Find where the given text appears and provide that cell's center as [X, Y] coordinate. 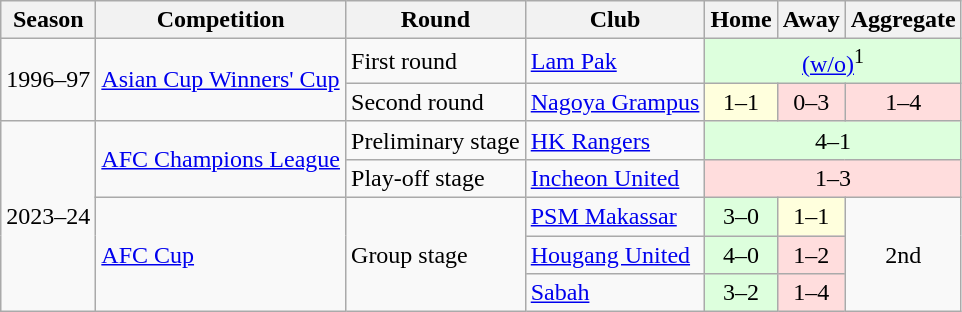
Group stage [436, 255]
Nagoya Grampus [615, 102]
Preliminary stage [436, 140]
Incheon United [615, 178]
1996–97 [48, 80]
HK Rangers [615, 140]
Home [741, 20]
2023–24 [48, 216]
0–3 [811, 102]
Away [811, 20]
(w/o)1 [833, 62]
Aggregate [903, 20]
Club [615, 20]
Lam Pak [615, 62]
Second round [436, 102]
3–2 [741, 293]
Sabah [615, 293]
2nd [903, 255]
3–0 [741, 217]
Play-off stage [436, 178]
PSM Makassar [615, 217]
Competition [221, 20]
Hougang United [615, 255]
Season [48, 20]
AFC Champions League [221, 159]
4–1 [833, 140]
Asian Cup Winners' Cup [221, 80]
Round [436, 20]
1–2 [811, 255]
1–3 [833, 178]
First round [436, 62]
AFC Cup [221, 255]
4–0 [741, 255]
